From the cell containing the given text, extract its center point as [X, Y] coordinate. 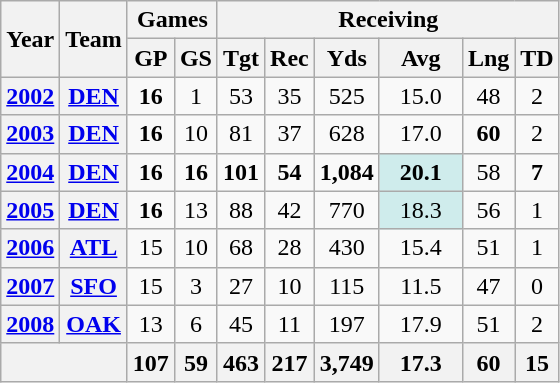
115 [346, 286]
101 [240, 172]
2007 [30, 286]
Yds [346, 58]
68 [240, 248]
20.1 [420, 172]
54 [290, 172]
Lng [488, 58]
Tgt [240, 58]
56 [488, 210]
58 [488, 172]
217 [290, 362]
17.3 [420, 362]
197 [346, 324]
37 [290, 134]
525 [346, 96]
15.4 [420, 248]
59 [196, 362]
Games [172, 20]
770 [346, 210]
45 [240, 324]
81 [240, 134]
42 [290, 210]
6 [196, 324]
0 [537, 286]
463 [240, 362]
GS [196, 58]
3 [196, 286]
430 [346, 248]
1,084 [346, 172]
28 [290, 248]
3,749 [346, 362]
11.5 [420, 286]
OAK [94, 324]
18.3 [420, 210]
Receiving [388, 20]
48 [488, 96]
Avg [420, 58]
17.9 [420, 324]
17.0 [420, 134]
47 [488, 286]
88 [240, 210]
Rec [290, 58]
2004 [30, 172]
ATL [94, 248]
53 [240, 96]
SFO [94, 286]
Year [30, 39]
2008 [30, 324]
TD [537, 58]
2002 [30, 96]
Team [94, 39]
35 [290, 96]
2003 [30, 134]
2005 [30, 210]
628 [346, 134]
7 [537, 172]
GP [150, 58]
11 [290, 324]
15.0 [420, 96]
27 [240, 286]
2006 [30, 248]
107 [150, 362]
